Pinpoint the cell where the given text exists, returning its (x, y) midpoint coordinate. 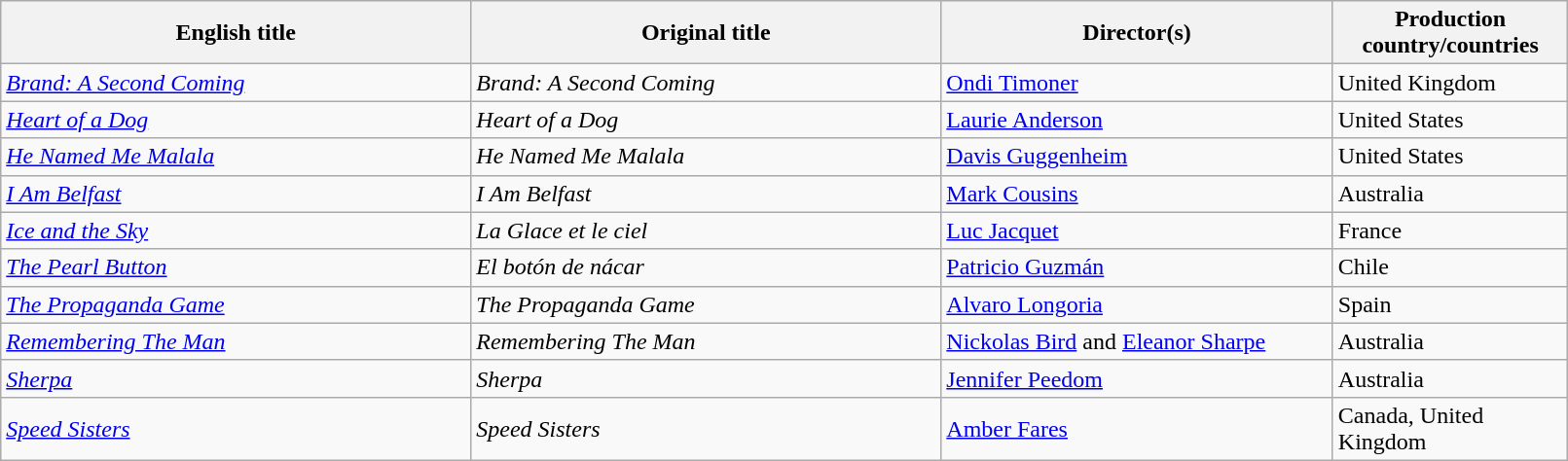
The Pearl Button (236, 267)
La Glace et le ciel (707, 230)
Director(s) (1137, 33)
Nickolas Bird and Eleanor Sharpe (1137, 341)
El botón de nácar (707, 267)
Jennifer Peedom (1137, 378)
Ice and the Sky (236, 230)
Patricio Guzmán (1137, 267)
Original title (707, 33)
Production country/countries (1450, 33)
Amber Fares (1137, 428)
France (1450, 230)
Chile (1450, 267)
Laurie Anderson (1137, 120)
Mark Cousins (1137, 194)
English title (236, 33)
United Kingdom (1450, 83)
Davis Guggenheim (1137, 157)
Spain (1450, 304)
Alvaro Longoria (1137, 304)
Ondi Timoner (1137, 83)
Canada, United Kingdom (1450, 428)
Luc Jacquet (1137, 230)
